Output the [X, Y] coordinate of the center of the cell containing the given text.  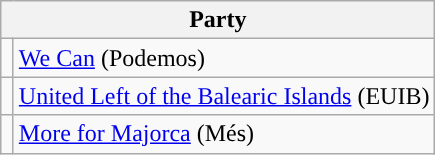
United Left of the Balearic Islands (EUIB) [224, 96]
We Can (Podemos) [224, 58]
Party [218, 20]
More for Majorca (Més) [224, 134]
